Identify which cell holds the provided text, then report its [X, Y] central coordinate. 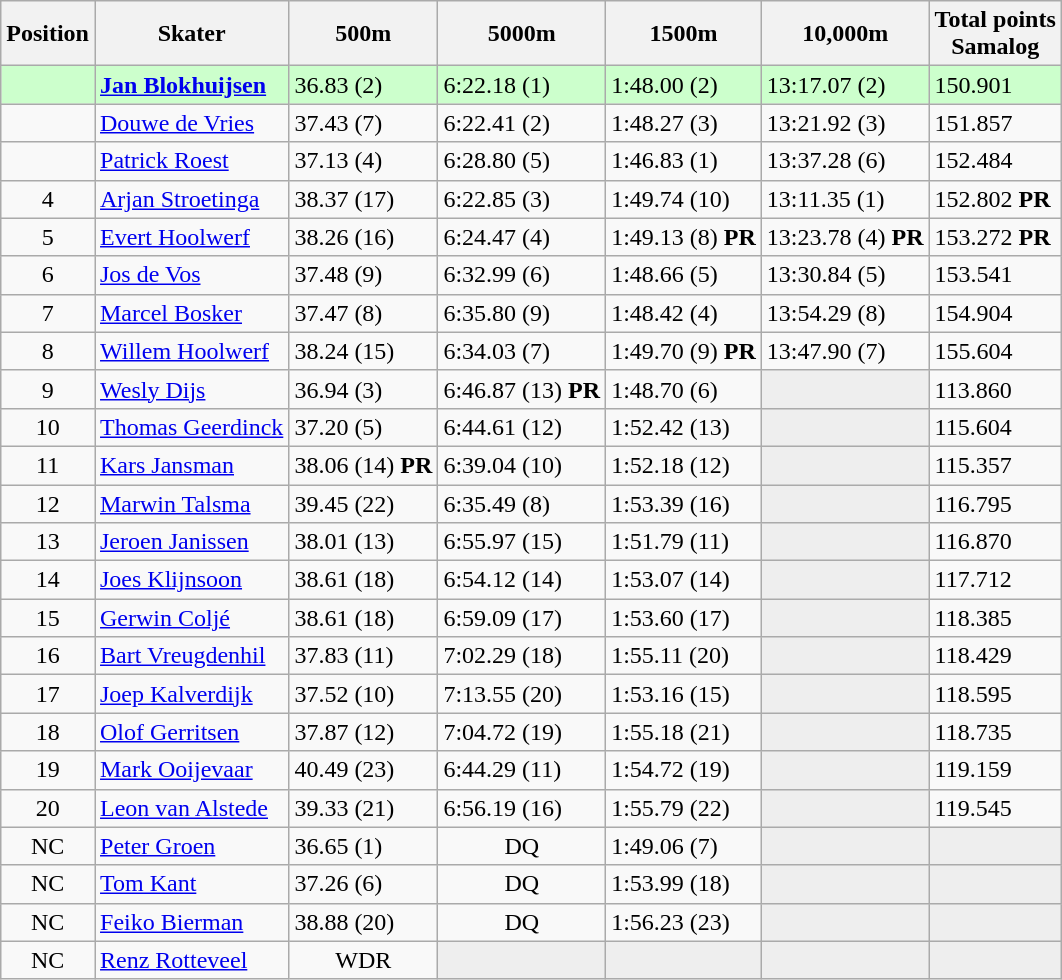
13:37.28 (6) [845, 161]
Leon van Alstede [191, 808]
37.48 (9) [364, 275]
1:48.00 (2) [684, 85]
6 [48, 275]
117.712 [995, 580]
6:54.12 (14) [522, 580]
36.83 (2) [364, 85]
153.541 [995, 275]
118.595 [995, 694]
13:30.84 (5) [845, 275]
1:49.70 (9) PR [684, 351]
16 [48, 656]
Skater [191, 34]
116.795 [995, 503]
Position [48, 34]
119.159 [995, 770]
37.43 (7) [364, 123]
12 [48, 503]
37.83 (11) [364, 656]
115.357 [995, 465]
Willem Hoolwerf [191, 351]
115.604 [995, 427]
6:34.03 (7) [522, 351]
13 [48, 542]
7:02.29 (18) [522, 656]
1:48.66 (5) [684, 275]
1:55.11 (20) [684, 656]
Renz Rotteveel [191, 960]
1:55.79 (22) [684, 808]
Olof Gerritsen [191, 732]
Gerwin Coljé [191, 618]
152.484 [995, 161]
7:04.72 (19) [522, 732]
Wesly Dijs [191, 389]
7 [48, 313]
150.901 [995, 85]
37.47 (8) [364, 313]
Joep Kalverdijk [191, 694]
Thomas Geerdinck [191, 427]
1:46.83 (1) [684, 161]
Total points Samalog [995, 34]
151.857 [995, 123]
6:22.18 (1) [522, 85]
Feiko Bierman [191, 922]
500m [364, 34]
6:22.85 (3) [522, 199]
1:54.72 (19) [684, 770]
20 [48, 808]
38.06 (14) PR [364, 465]
4 [48, 199]
1:49.13 (8) PR [684, 237]
9 [48, 389]
6:35.49 (8) [522, 503]
10 [48, 427]
8 [48, 351]
1:51.79 (11) [684, 542]
1:55.18 (21) [684, 732]
14 [48, 580]
6:32.99 (6) [522, 275]
1:53.99 (18) [684, 884]
13:21.92 (3) [845, 123]
39.33 (21) [364, 808]
11 [48, 465]
39.45 (22) [364, 503]
1:53.07 (14) [684, 580]
38.37 (17) [364, 199]
1:48.70 (6) [684, 389]
15 [48, 618]
Joes Klijnsoon [191, 580]
38.26 (16) [364, 237]
18 [48, 732]
38.88 (20) [364, 922]
119.545 [995, 808]
Evert Hoolwerf [191, 237]
1:52.42 (13) [684, 427]
153.272 PR [995, 237]
118.429 [995, 656]
36.65 (1) [364, 846]
6:44.61 (12) [522, 427]
13:11.35 (1) [845, 199]
1:52.18 (12) [684, 465]
13:23.78 (4) PR [845, 237]
1:48.27 (3) [684, 123]
Douwe de Vries [191, 123]
6:22.41 (2) [522, 123]
154.904 [995, 313]
6:44.29 (11) [522, 770]
Bart Vreugdenhil [191, 656]
1:53.39 (16) [684, 503]
Jeroen Janissen [191, 542]
1:49.06 (7) [684, 846]
6:28.80 (5) [522, 161]
37.26 (6) [364, 884]
6:56.19 (16) [522, 808]
118.385 [995, 618]
Jan Blokhuijsen [191, 85]
13:17.07 (2) [845, 85]
38.24 (15) [364, 351]
5 [48, 237]
152.802 PR [995, 199]
Arjan Stroetinga [191, 199]
Marwin Talsma [191, 503]
6:24.47 (4) [522, 237]
1500m [684, 34]
Jos de Vos [191, 275]
37.20 (5) [364, 427]
1:53.60 (17) [684, 618]
1:53.16 (15) [684, 694]
37.13 (4) [364, 161]
40.49 (23) [364, 770]
5000m [522, 34]
13:47.90 (7) [845, 351]
Kars Jansman [191, 465]
Tom Kant [191, 884]
37.87 (12) [364, 732]
7:13.55 (20) [522, 694]
38.01 (13) [364, 542]
113.860 [995, 389]
1:56.23 (23) [684, 922]
118.735 [995, 732]
155.604 [995, 351]
Mark Ooijevaar [191, 770]
6:46.87 (13) PR [522, 389]
17 [48, 694]
Patrick Roest [191, 161]
13:54.29 (8) [845, 313]
10,000m [845, 34]
6:59.09 (17) [522, 618]
37.52 (10) [364, 694]
6:39.04 (10) [522, 465]
1:48.42 (4) [684, 313]
116.870 [995, 542]
WDR [364, 960]
36.94 (3) [364, 389]
Peter Groen [191, 846]
6:35.80 (9) [522, 313]
19 [48, 770]
6:55.97 (15) [522, 542]
1:49.74 (10) [684, 199]
Marcel Bosker [191, 313]
